Find where the given text appears and provide that cell's center as [X, Y] coordinate. 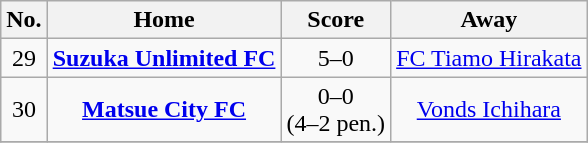
29 [24, 58]
FC Tiamo Hirakata [489, 58]
5–0 [336, 58]
Home [164, 20]
Suzuka Unlimited FC [164, 58]
Matsue City FC [164, 110]
No. [24, 20]
Score [336, 20]
Away [489, 20]
Vonds Ichihara [489, 110]
30 [24, 110]
0–0(4–2 pen.) [336, 110]
